Return [X, Y] of the center of cell containing provided text 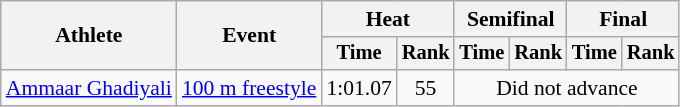
Did not advance [566, 88]
1:01.07 [358, 88]
Ammaar Ghadiyali [89, 88]
Heat [388, 19]
Event [249, 36]
Athlete [89, 36]
100 m freestyle [249, 88]
55 [426, 88]
Semifinal [510, 19]
Final [623, 19]
